Identify which cell holds the provided text, then report its [X, Y] central coordinate. 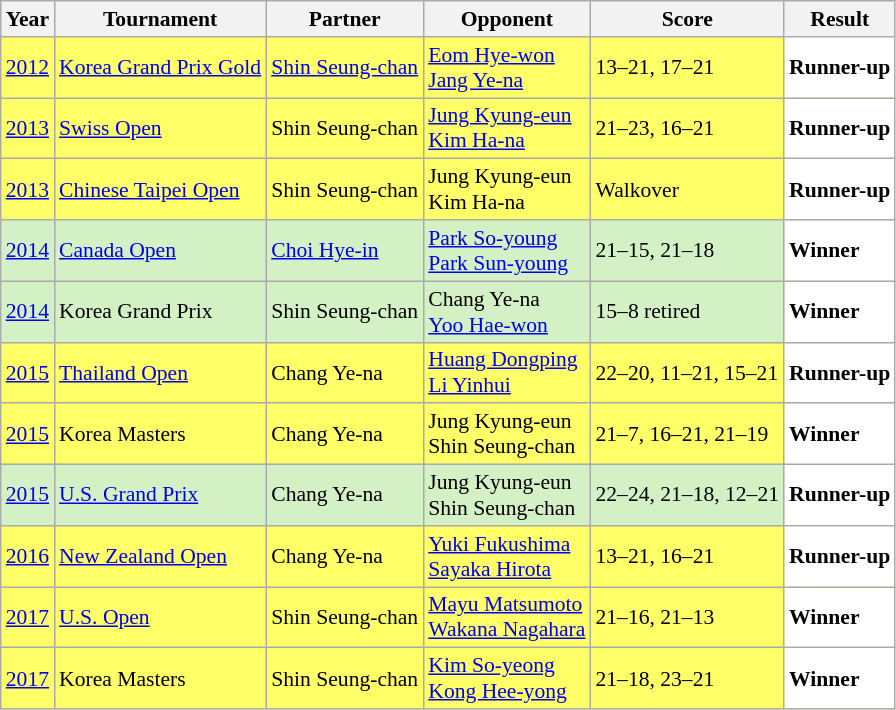
New Zealand Open [160, 556]
15–8 retired [687, 312]
21–7, 16–21, 21–19 [687, 434]
Thailand Open [160, 372]
Opponent [506, 19]
Partner [344, 19]
21–18, 23–21 [687, 678]
21–23, 16–21 [687, 128]
Year [28, 19]
Result [840, 19]
22–24, 21–18, 12–21 [687, 496]
21–15, 21–18 [687, 250]
Walkover [687, 190]
2012 [28, 68]
Park So-young Park Sun-young [506, 250]
Korea Grand Prix [160, 312]
Score [687, 19]
13–21, 16–21 [687, 556]
21–16, 21–13 [687, 618]
Tournament [160, 19]
Korea Grand Prix Gold [160, 68]
22–20, 11–21, 15–21 [687, 372]
Yuki Fukushima Sayaka Hirota [506, 556]
Eom Hye-won Jang Ye-na [506, 68]
Canada Open [160, 250]
Choi Hye-in [344, 250]
Swiss Open [160, 128]
Huang Dongping Li Yinhui [506, 372]
U.S. Grand Prix [160, 496]
2016 [28, 556]
Mayu Matsumoto Wakana Nagahara [506, 618]
Kim So-yeong Kong Hee-yong [506, 678]
Chinese Taipei Open [160, 190]
13–21, 17–21 [687, 68]
U.S. Open [160, 618]
Chang Ye-na Yoo Hae-won [506, 312]
